Search for the cell housing the specified text and yield its [x, y] center coordinate. 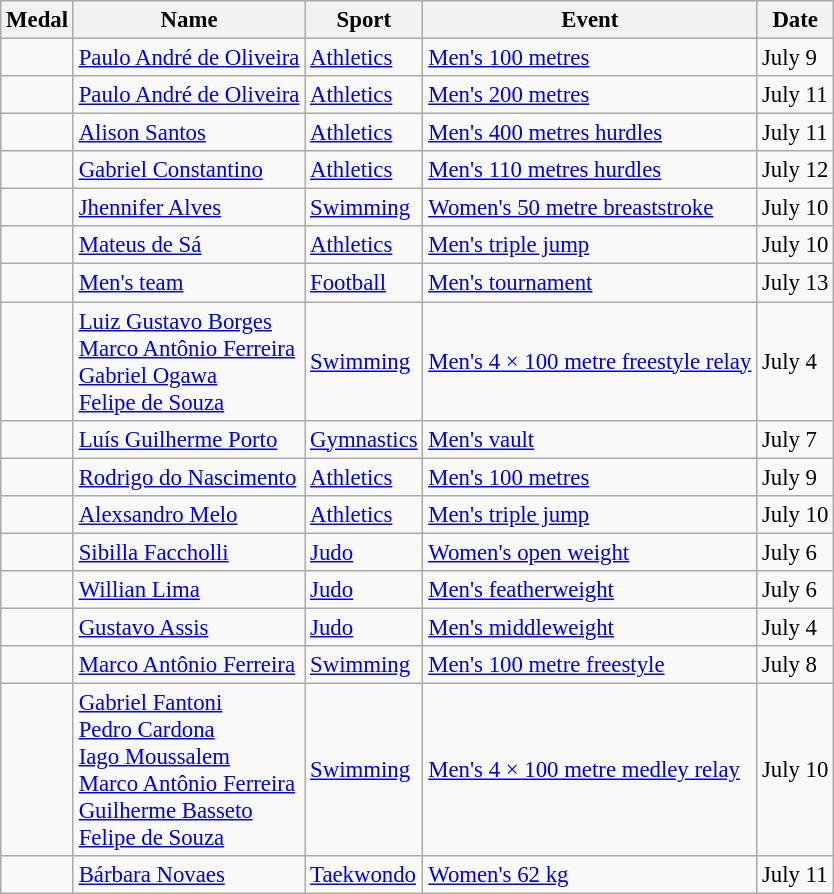
Gabriel Constantino [188, 170]
Men's featherweight [590, 590]
Gustavo Assis [188, 627]
Rodrigo do Nascimento [188, 477]
Sibilla Faccholli [188, 552]
Jhennifer Alves [188, 208]
Men's 110 metres hurdles [590, 170]
Men's middleweight [590, 627]
Taekwondo [364, 875]
July 12 [796, 170]
Medal [38, 20]
Luís Guilherme Porto [188, 439]
Men's vault [590, 439]
Men's tournament [590, 283]
Men's 4 × 100 metre freestyle relay [590, 362]
Willian Lima [188, 590]
Alexsandro Melo [188, 514]
Bárbara Novaes [188, 875]
Luiz Gustavo Borges Marco Antônio Ferreira Gabriel Ogawa Felipe de Souza [188, 362]
Football [364, 283]
Men's 400 metres hurdles [590, 133]
Men's team [188, 283]
Men's 100 metre freestyle [590, 665]
Date [796, 20]
July 7 [796, 439]
July 8 [796, 665]
Alison Santos [188, 133]
Women's 50 metre breaststroke [590, 208]
Gymnastics [364, 439]
Event [590, 20]
July 13 [796, 283]
Men's 200 metres [590, 95]
Mateus de Sá [188, 245]
Men's 4 × 100 metre medley relay [590, 770]
Gabriel Fantoni Pedro Cardona Iago Moussalem Marco Antônio Ferreira Guilherme Basseto Felipe de Souza [188, 770]
Women's open weight [590, 552]
Name [188, 20]
Marco Antônio Ferreira [188, 665]
Sport [364, 20]
Women's 62 kg [590, 875]
